Identify which cell holds the provided text, then report its [x, y] central coordinate. 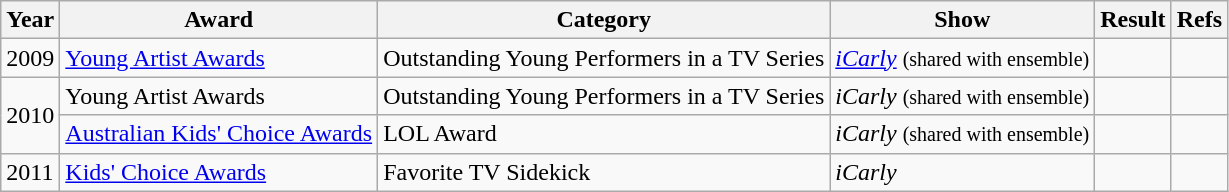
Show [962, 20]
Favorite TV Sidekick [604, 172]
Result [1133, 20]
Year [30, 20]
2011 [30, 172]
Refs [1199, 20]
2010 [30, 115]
LOL Award [604, 134]
2009 [30, 58]
Award [219, 20]
Category [604, 20]
Australian Kids' Choice Awards [219, 134]
Kids' Choice Awards [219, 172]
iCarly [962, 172]
